Capture the cell that displays the provided text and extract its (X, Y) central coordinate. 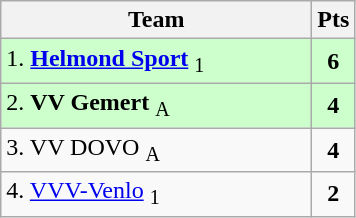
3. VV DOVO A (156, 150)
1. Helmond Sport 1 (156, 61)
Pts (334, 20)
6 (334, 61)
2. VV Gemert A (156, 105)
Team (156, 20)
4. VVV-Venlo 1 (156, 194)
2 (334, 194)
